Return [x, y] of the center of cell containing provided text 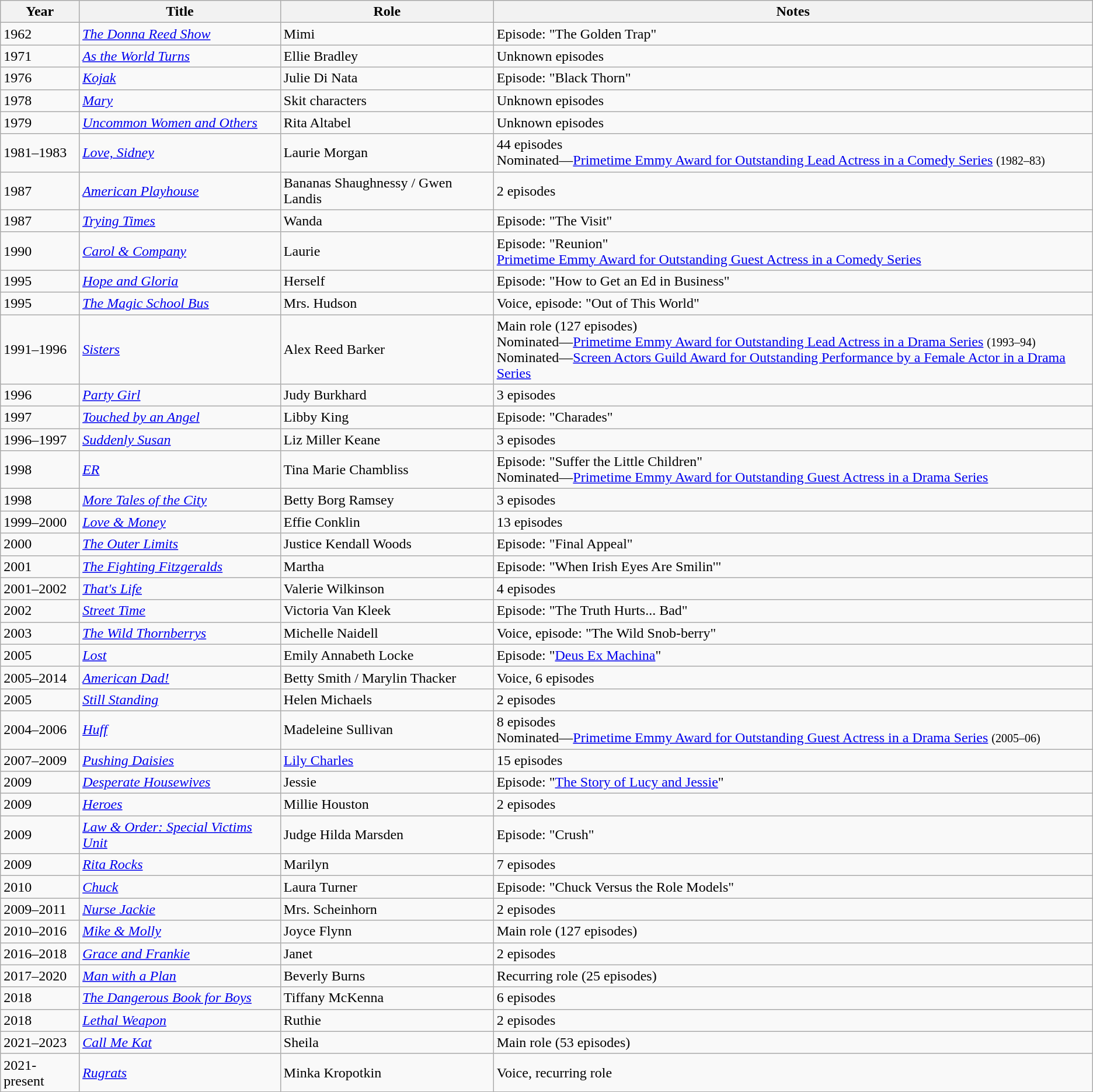
Episode: "Final Appeal" [793, 544]
Mike & Molly [180, 931]
Episode: "How to Get an Ed in Business" [793, 281]
Justice Kendall Woods [387, 544]
2007–2009 [40, 760]
Episode: "The Story of Lucy and Jessie" [793, 783]
American Dad! [180, 677]
Sisters [180, 349]
Bananas Shaughnessy / Gwen Landis [387, 190]
More Tales of the City [180, 500]
Herself [387, 281]
Sheila [387, 1042]
7 episodes [793, 865]
Betty Smith / Marylin Thacker [387, 677]
Laurie Morgan [387, 153]
2003 [40, 633]
2009–2011 [40, 909]
Episode: "When Irish Eyes Are Smilin'" [793, 566]
American Playhouse [180, 190]
Millie Houston [387, 805]
2017–2020 [40, 976]
1981–1983 [40, 153]
Voice, recurring role [793, 1072]
Touched by an Angel [180, 418]
Tiffany McKenna [387, 998]
2010–2016 [40, 931]
Party Girl [180, 395]
44 episodesNominated—Primetime Emmy Award for Outstanding Lead Actress in a Comedy Series (1982–83) [793, 153]
1978 [40, 100]
13 episodes [793, 522]
Episode: "The Truth Hurts... Bad" [793, 611]
2021-present [40, 1072]
Heroes [180, 805]
1962 [40, 34]
Episode: "Charades" [793, 418]
The Magic School Bus [180, 303]
Desperate Housewives [180, 783]
8 episodesNominated—Primetime Emmy Award for Outstanding Guest Actress in a Drama Series (2005–06) [793, 730]
Janet [387, 954]
Liz Miller Keane [387, 440]
Julie Di Nata [387, 78]
Ellie Bradley [387, 56]
Episode: "Reunion"Primetime Emmy Award for Outstanding Guest Actress in a Comedy Series [793, 251]
Laura Turner [387, 887]
1996 [40, 395]
2016–2018 [40, 954]
Episode: "The Visit" [793, 221]
Emily Annabeth Locke [387, 655]
Judge Hilda Marsden [387, 835]
Skit characters [387, 100]
Recurring role (25 episodes) [793, 976]
Grace and Frankie [180, 954]
Rita Altabel [387, 123]
Main role (127 episodes) [793, 931]
1971 [40, 56]
Role [387, 12]
Laurie [387, 251]
Tina Marie Chambliss [387, 470]
Episode: "Crush" [793, 835]
Huff [180, 730]
Main role (53 episodes) [793, 1042]
Nurse Jackie [180, 909]
Libby King [387, 418]
15 episodes [793, 760]
The Wild Thornberrys [180, 633]
Uncommon Women and Others [180, 123]
Lost [180, 655]
2005–2014 [40, 677]
Notes [793, 12]
2001 [40, 566]
Victoria Van Kleek [387, 611]
1991–1996 [40, 349]
Michelle Naidell [387, 633]
Rita Rocks [180, 865]
Joyce Flynn [387, 931]
Year [40, 12]
Marilyn [387, 865]
Chuck [180, 887]
2010 [40, 887]
Lily Charles [387, 760]
Trying Times [180, 221]
Jessie [387, 783]
Rugrats [180, 1072]
Alex Reed Barker [387, 349]
1999–2000 [40, 522]
As the World Turns [180, 56]
Voice, episode: "Out of This World" [793, 303]
Mrs. Hudson [387, 303]
Pushing Daisies [180, 760]
Love, Sidney [180, 153]
1979 [40, 123]
Betty Borg Ramsey [387, 500]
Episode: "The Golden Trap" [793, 34]
Ruthie [387, 1020]
Episode: "Deus Ex Machina" [793, 655]
Law & Order: Special Victims Unit [180, 835]
Mary [180, 100]
1996–1997 [40, 440]
Love & Money [180, 522]
2002 [40, 611]
Martha [387, 566]
1976 [40, 78]
The Dangerous Book for Boys [180, 998]
Mrs. Scheinhorn [387, 909]
Street Time [180, 611]
Suddenly Susan [180, 440]
Episode: "Chuck Versus the Role Models" [793, 887]
The Donna Reed Show [180, 34]
Judy Burkhard [387, 395]
The Fighting Fitzgeralds [180, 566]
Effie Conklin [387, 522]
Madeleine Sullivan [387, 730]
2021–2023 [40, 1042]
Still Standing [180, 700]
Episode: "Black Thorn" [793, 78]
2000 [40, 544]
That's Life [180, 589]
Voice, 6 episodes [793, 677]
Beverly Burns [387, 976]
1997 [40, 418]
The Outer Limits [180, 544]
Minka Kropotkin [387, 1072]
Lethal Weapon [180, 1020]
Man with a Plan [180, 976]
Hope and Gloria [180, 281]
Helen Michaels [387, 700]
Voice, episode: "The Wild Snob-berry" [793, 633]
4 episodes [793, 589]
2004–2006 [40, 730]
Valerie Wilkinson [387, 589]
Episode: "Suffer the Little Children"Nominated—Primetime Emmy Award for Outstanding Guest Actress in a Drama Series [793, 470]
1990 [40, 251]
Carol & Company [180, 251]
ER [180, 470]
Title [180, 12]
Call Me Kat [180, 1042]
6 episodes [793, 998]
Mimi [387, 34]
2001–2002 [40, 589]
Kojak [180, 78]
Wanda [387, 221]
